Return [X, Y] of the center of cell containing provided text 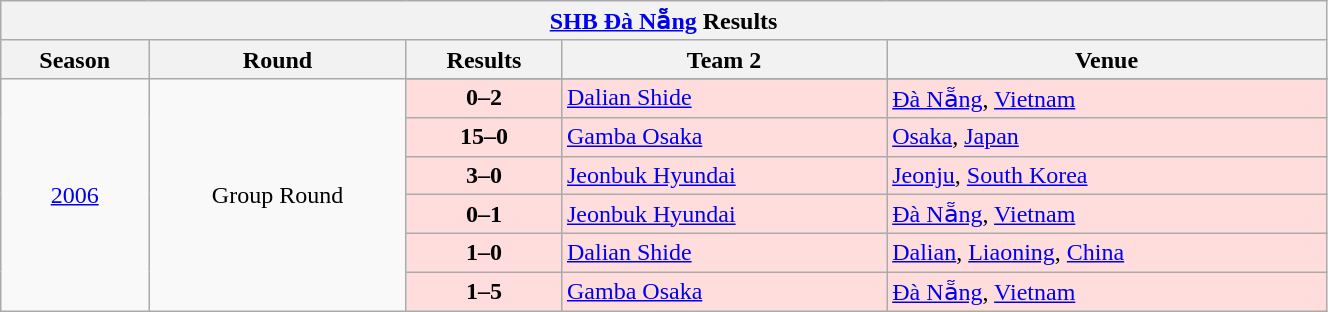
3–0 [484, 175]
Venue [1107, 59]
Group Round [278, 194]
Dalian, Liaoning, China [1107, 253]
Osaka, Japan [1107, 137]
Team 2 [724, 59]
Season [75, 59]
0–1 [484, 214]
1–5 [484, 292]
SHB Đà Nẵng Results [664, 21]
15–0 [484, 137]
Results [484, 59]
Jeonju, South Korea [1107, 175]
2006 [75, 194]
Round [278, 59]
1–0 [484, 253]
0–2 [484, 98]
